Find where the given text appears and provide that cell's center as (x, y) coordinate. 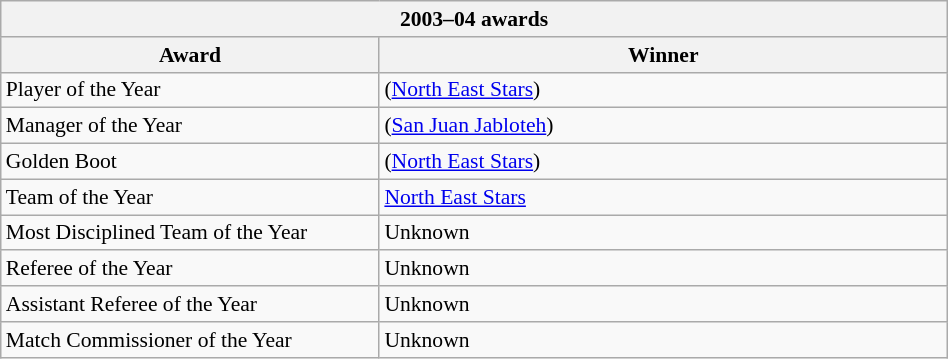
Match Commissioner of the Year (190, 340)
Team of the Year (190, 197)
Winner (663, 55)
North East Stars (663, 197)
Golden Boot (190, 162)
Referee of the Year (190, 269)
Most Disciplined Team of the Year (190, 233)
Manager of the Year (190, 126)
Assistant Referee of the Year (190, 304)
Player of the Year (190, 90)
Award (190, 55)
(San Juan Jabloteh) (663, 126)
2003–04 awards (474, 19)
